For the text-containing cell, return its midpoint in [X, Y] coordinate format. 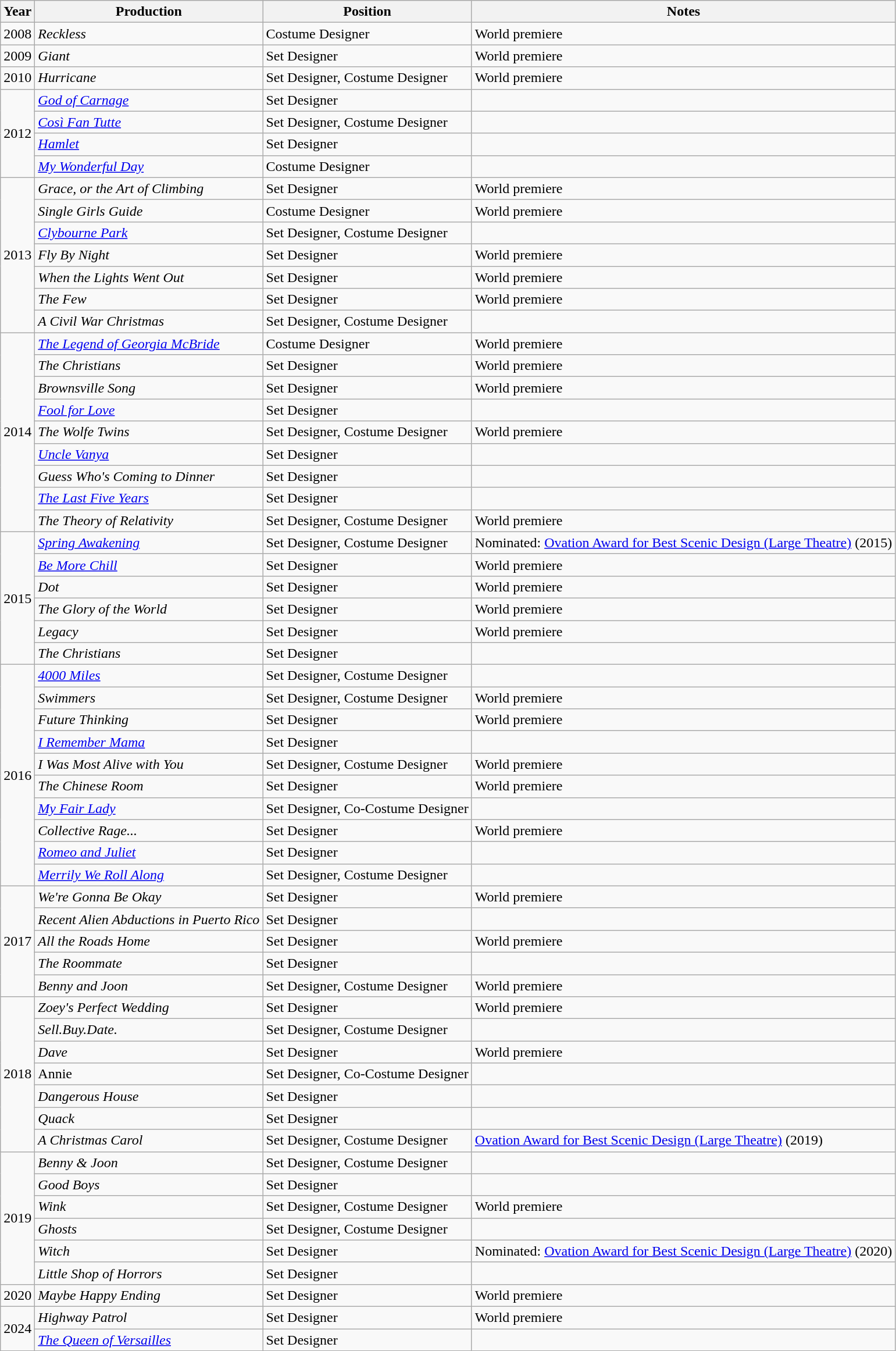
Quack [149, 1118]
Giant [149, 56]
Benny & Joon [149, 1163]
2014 [17, 433]
Benny and Joon [149, 986]
Dot [149, 587]
My Fair Lady [149, 808]
Swimmers [149, 698]
Grace, or the Art of Climbing [149, 188]
The Legend of Georgia McBride [149, 344]
2013 [17, 255]
The Glory of the World [149, 609]
Dangerous House [149, 1096]
Ovation Award for Best Scenic Design (Large Theatre) (2019) [683, 1140]
Highway Patrol [149, 1317]
The Theory of Relativity [149, 521]
Notes [683, 12]
Recent Alien Abductions in Puerto Rico [149, 919]
Maybe Happy Ending [149, 1295]
2020 [17, 1295]
Collective Rage... [149, 830]
2019 [17, 1218]
Wink [149, 1207]
Guess Who's Coming to Dinner [149, 476]
We're Gonna Be Okay [149, 897]
Future Thinking [149, 720]
Legacy [149, 631]
Ghosts [149, 1229]
When the Lights Went Out [149, 277]
Year [17, 12]
2009 [17, 56]
Brownsville Song [149, 388]
Witch [149, 1251]
The Queen of Versailles [149, 1339]
Nominated: Ovation Award for Best Scenic Design (Large Theatre) (2015) [683, 543]
4000 Miles [149, 676]
2018 [17, 1074]
Romeo and Juliet [149, 853]
Be More Chill [149, 565]
Hamlet [149, 144]
All the Roads Home [149, 941]
Zoey's Perfect Wedding [149, 1008]
Merrily We Roll Along [149, 875]
Annie [149, 1074]
Reckless [149, 34]
Fool for Love [149, 410]
2024 [17, 1328]
I Was Most Alive with You [149, 764]
The Few [149, 300]
2017 [17, 941]
Little Shop of Horrors [149, 1273]
2008 [17, 34]
2015 [17, 598]
Così Fan Tutte [149, 122]
Production [149, 12]
The Last Five Years [149, 498]
A Civil War Christmas [149, 322]
2010 [17, 78]
Hurricane [149, 78]
Nominated: Ovation Award for Best Scenic Design (Large Theatre) (2020) [683, 1251]
I Remember Mama [149, 742]
Dave [149, 1052]
Fly By Night [149, 255]
2016 [17, 776]
God of Carnage [149, 100]
My Wonderful Day [149, 166]
2012 [17, 133]
Spring Awakening [149, 543]
The Wolfe Twins [149, 432]
The Roommate [149, 963]
Good Boys [149, 1185]
Uncle Vanya [149, 454]
A Christmas Carol [149, 1140]
Clybourne Park [149, 233]
Single Girls Guide [149, 211]
Position [367, 12]
The Chinese Room [149, 786]
Sell.Buy.Date. [149, 1030]
